For the text-containing cell, return its midpoint in (X, Y) coordinate format. 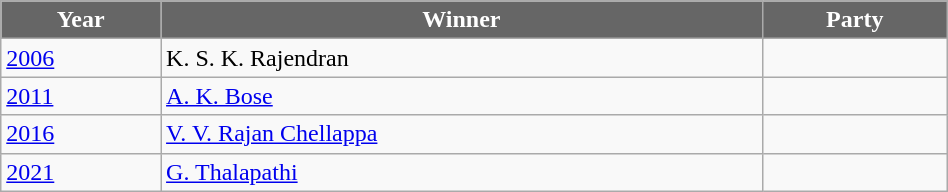
V. V. Rajan Chellappa (462, 134)
G. Thalapathi (462, 172)
A. K. Bose (462, 96)
K. S. K. Rajendran (462, 58)
Year (81, 20)
2021 (81, 172)
Winner (462, 20)
Party (854, 20)
2011 (81, 96)
2016 (81, 134)
2006 (81, 58)
